Identify which cell holds the provided text, then report its (X, Y) central coordinate. 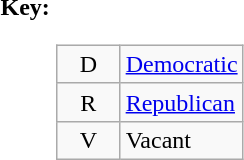
D (89, 64)
V (89, 140)
Republican (182, 102)
Democratic (182, 64)
Vacant (182, 140)
R (89, 102)
